Identify which cell holds the provided text, then report its [x, y] central coordinate. 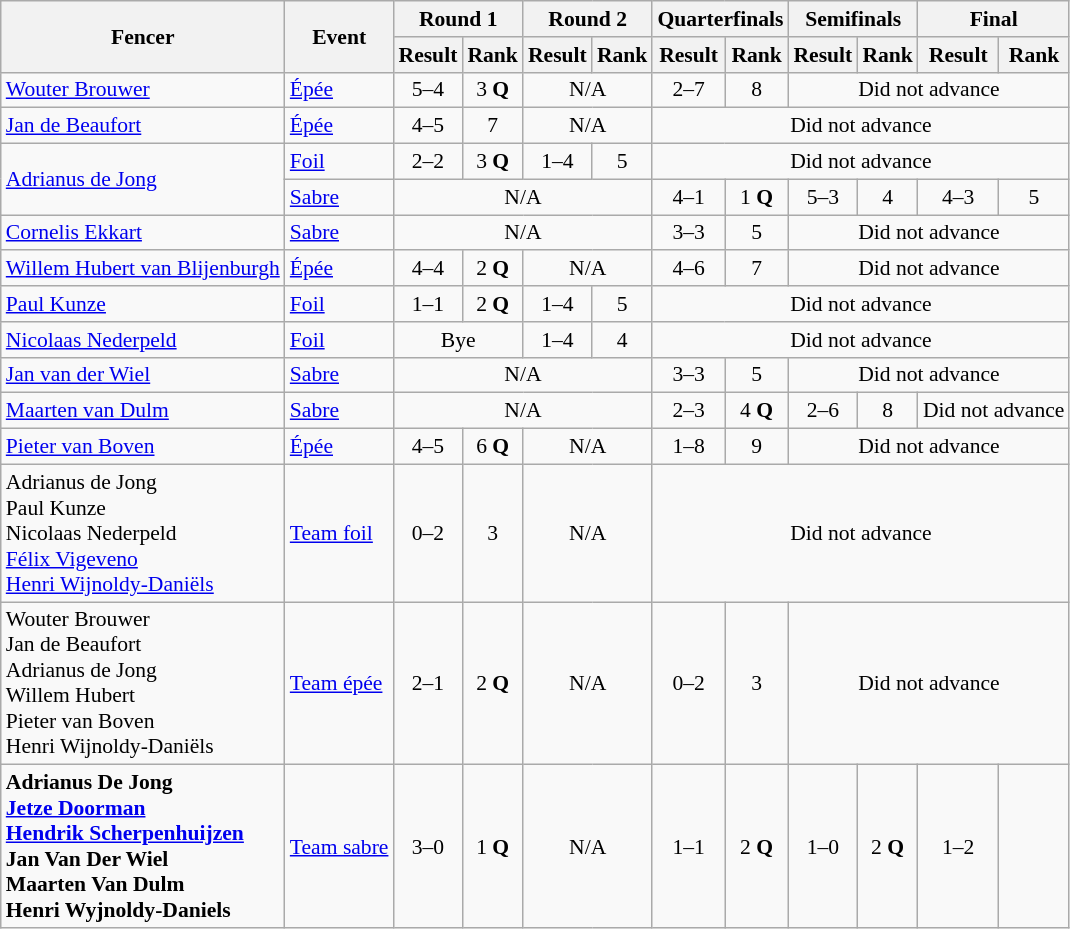
Wouter Brouwer [143, 90]
Nicolaas Nederpeld [143, 340]
Round 1 [458, 19]
4 Q [757, 411]
Willem Hubert van Blijenburgh [143, 269]
9 [757, 447]
2–1 [428, 684]
Jan de Beaufort [143, 126]
Quarterfinals [720, 19]
5–4 [428, 90]
Bye [458, 340]
5–3 [822, 197]
Team sabre [340, 846]
Adrianus De Jong Jetze Doorman Hendrik Scherpenhuijzen Jan Van Der Wiel Maarten Van Dulm Henri Wyjnoldy-Daniels [143, 846]
Jan van der Wiel [143, 375]
Paul Kunze [143, 304]
4–1 [688, 197]
Fencer [143, 36]
Cornelis Ekkart [143, 233]
Event [340, 36]
2–6 [822, 411]
Team épée [340, 684]
Wouter Brouwer Jan de Beaufort Adrianus de Jong Willem Hubert Pieter van Boven Henri Wijnoldy-Daniëls [143, 684]
4–4 [428, 269]
1–8 [688, 447]
2–2 [428, 162]
4–3 [958, 197]
Adrianus de Jong [143, 180]
Pieter van Boven [143, 447]
Adrianus de Jong Paul Kunze Nicolaas Nederpeld Félix Vigeveno Henri Wijnoldy-Daniëls [143, 533]
6 Q [492, 447]
Semifinals [852, 19]
Final [994, 19]
1–0 [822, 846]
4–6 [688, 269]
Team foil [340, 533]
2–7 [688, 90]
1–2 [958, 846]
Maarten van Dulm [143, 411]
3–0 [428, 846]
Round 2 [588, 19]
2–3 [688, 411]
